Search for the cell housing the specified text and yield its [X, Y] center coordinate. 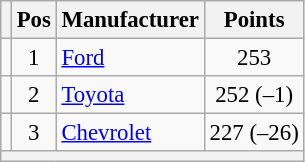
3 [34, 133]
Points [254, 20]
2 [34, 95]
Ford [130, 58]
253 [254, 58]
Toyota [130, 95]
1 [34, 58]
Manufacturer [130, 20]
227 (–26) [254, 133]
252 (–1) [254, 95]
Pos [34, 20]
Chevrolet [130, 133]
